Identify which cell holds the provided text, then report its (x, y) central coordinate. 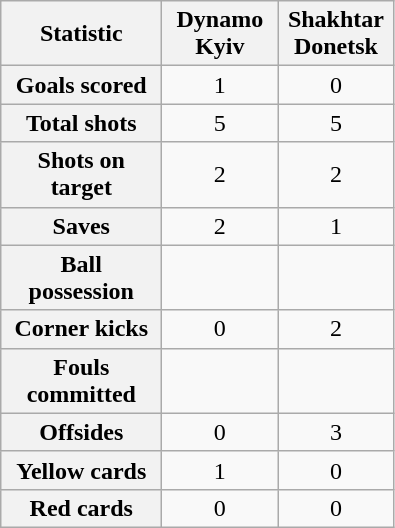
Ball possession (82, 278)
Fouls committed (82, 380)
Shakhtar Donetsk (336, 34)
Red cards (82, 508)
Shots on target (82, 174)
Offsides (82, 432)
Corner kicks (82, 329)
Goals scored (82, 85)
Dynamo Kyiv (220, 34)
Yellow cards (82, 470)
Saves (82, 226)
3 (336, 432)
Statistic (82, 34)
Total shots (82, 123)
